Find where the given text appears and provide that cell's center as (x, y) coordinate. 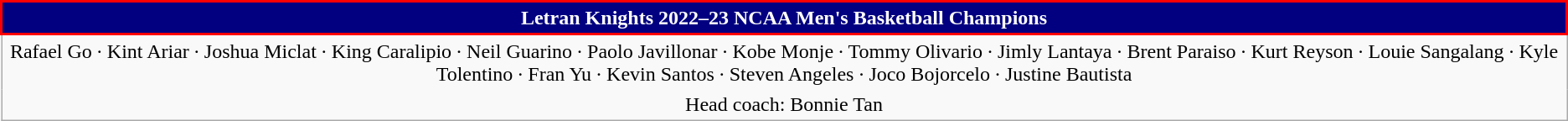
Head coach: Bonnie Tan (784, 104)
Letran Knights 2022–23 NCAA Men's Basketball Champions (784, 18)
